Return the [X, Y] coordinate for the center point of the cell that contains the specified text.  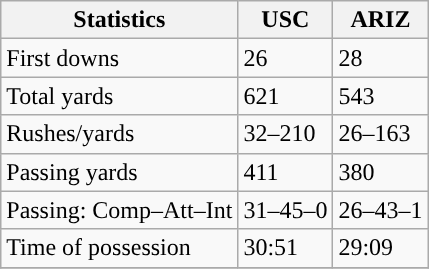
30:51 [286, 248]
29:09 [380, 248]
32–210 [286, 134]
Statistics [120, 20]
Passing: Comp–Att–Int [120, 210]
26–43–1 [380, 210]
First downs [120, 58]
411 [286, 172]
621 [286, 96]
28 [380, 58]
543 [380, 96]
ARIZ [380, 20]
USC [286, 20]
Passing yards [120, 172]
Total yards [120, 96]
31–45–0 [286, 210]
26–163 [380, 134]
380 [380, 172]
26 [286, 58]
Time of possession [120, 248]
Rushes/yards [120, 134]
